Search for the cell housing the specified text and yield its [X, Y] center coordinate. 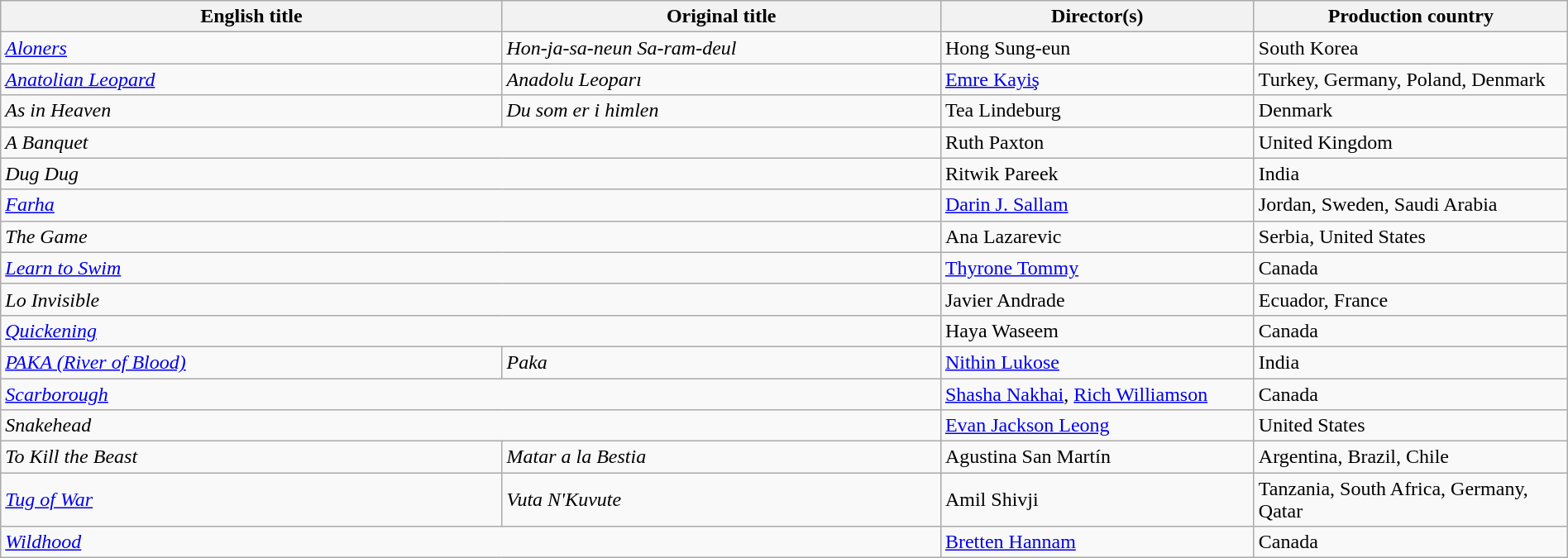
Tanzania, South Africa, Germany, Qatar [1411, 499]
Snakehead [471, 426]
Ruth Paxton [1097, 142]
Tug of War [251, 499]
PAKA (River of Blood) [251, 362]
United States [1411, 426]
Javier Andrade [1097, 299]
Quickening [471, 331]
Ecuador, France [1411, 299]
Du som er i himlen [721, 111]
Scarborough [471, 394]
Anadolu Leoparı [721, 79]
Agustina San Martín [1097, 457]
Serbia, United States [1411, 236]
Hon-ja-sa-neun Sa-ram-deul [721, 48]
Tea Lindeburg [1097, 111]
Aloners [251, 48]
Emre Kayiş [1097, 79]
United Kingdom [1411, 142]
To Kill the Beast [251, 457]
Dug Dug [471, 174]
Matar a la Bestia [721, 457]
Turkey, Germany, Poland, Denmark [1411, 79]
Production country [1411, 17]
Ana Lazarevic [1097, 236]
Lo Invisible [471, 299]
As in Heaven [251, 111]
Anatolian Leopard [251, 79]
Darin J. Sallam [1097, 205]
Paka [721, 362]
The Game [471, 236]
Director(s) [1097, 17]
Argentina, Brazil, Chile [1411, 457]
Farha [471, 205]
Wildhood [471, 542]
Thyrone Tommy [1097, 268]
Original title [721, 17]
Shasha Nakhai, Rich Williamson [1097, 394]
Amil Shivji [1097, 499]
Nithin Lukose [1097, 362]
Ritwik Pareek [1097, 174]
Hong Sung-eun [1097, 48]
Vuta N'Kuvute [721, 499]
Evan Jackson Leong [1097, 426]
Haya Waseem [1097, 331]
South Korea [1411, 48]
English title [251, 17]
A Banquet [471, 142]
Learn to Swim [471, 268]
Denmark [1411, 111]
Bretten Hannam [1097, 542]
Jordan, Sweden, Saudi Arabia [1411, 205]
